Capture the cell that displays the provided text and extract its [x, y] central coordinate. 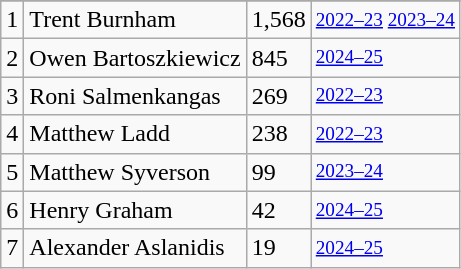
Roni Salmenkangas [135, 96]
42 [278, 210]
238 [278, 134]
Alexander Aslanidis [135, 248]
Matthew Ladd [135, 134]
6 [12, 210]
3 [12, 96]
845 [278, 58]
Trent Burnham [135, 20]
19 [278, 248]
5 [12, 172]
1,568 [278, 20]
2022–23 2023–24 [385, 20]
Matthew Syverson [135, 172]
269 [278, 96]
Owen Bartoszkiewicz [135, 58]
7 [12, 248]
2 [12, 58]
99 [278, 172]
Henry Graham [135, 210]
2023–24 [385, 172]
4 [12, 134]
1 [12, 20]
